For the text-containing cell, return its midpoint in [X, Y] coordinate format. 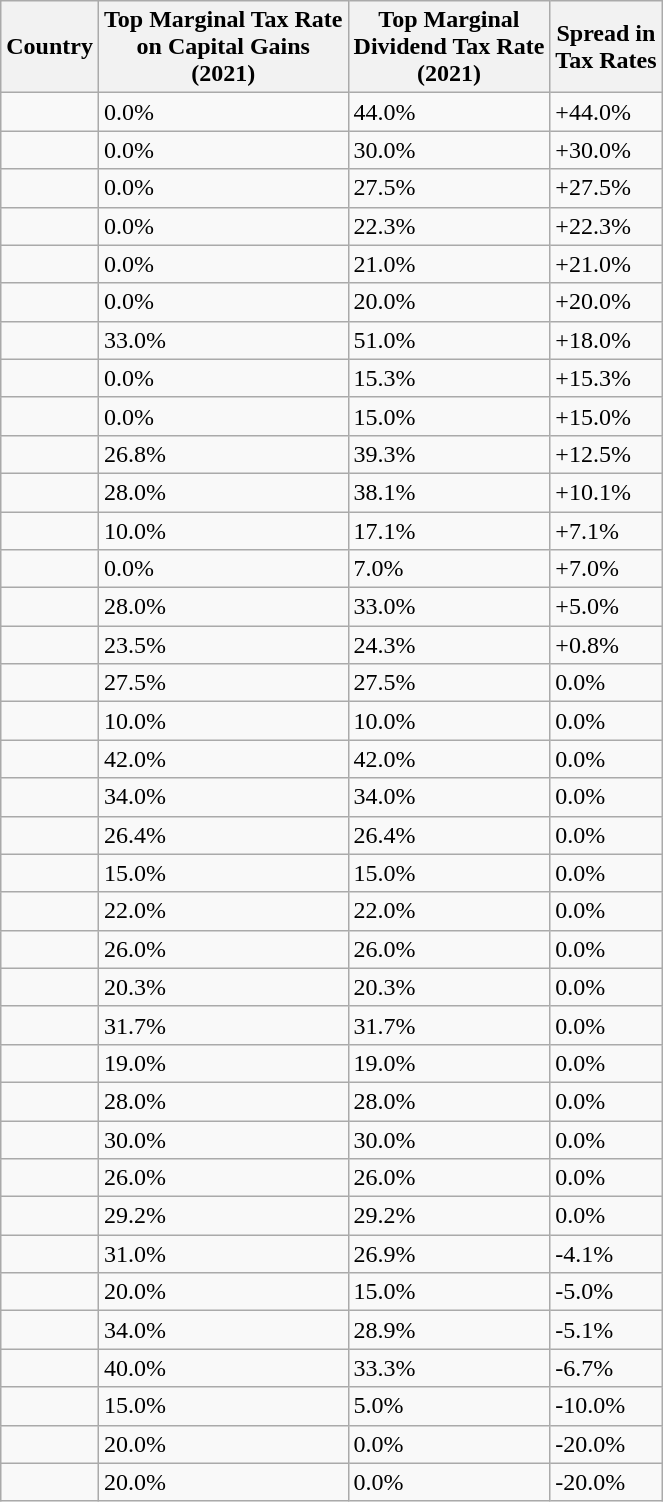
+27.5% [606, 188]
31.0% [223, 1254]
21.0% [449, 264]
38.1% [449, 492]
+12.5% [606, 454]
23.5% [223, 645]
28.9% [449, 1330]
+5.0% [606, 607]
15.3% [449, 378]
26.9% [449, 1254]
+7.1% [606, 531]
-5.0% [606, 1292]
+20.0% [606, 302]
Top Marginal Dividend Tax Rate (2021) [449, 47]
+44.0% [606, 112]
7.0% [449, 569]
Spread in Tax Rates [606, 47]
-10.0% [606, 1406]
-5.1% [606, 1330]
51.0% [449, 340]
+21.0% [606, 264]
39.3% [449, 454]
+18.0% [606, 340]
22.3% [449, 226]
40.0% [223, 1368]
44.0% [449, 112]
+7.0% [606, 569]
+0.8% [606, 645]
5.0% [449, 1406]
Top Marginal Tax Rate on Capital Gains (2021) [223, 47]
+22.3% [606, 226]
-4.1% [606, 1254]
33.3% [449, 1368]
+30.0% [606, 150]
+15.3% [606, 378]
-6.7% [606, 1368]
+15.0% [606, 416]
17.1% [449, 531]
26.8% [223, 454]
+10.1% [606, 492]
Country [50, 47]
24.3% [449, 645]
